Search for the cell housing the specified text and yield its (X, Y) center coordinate. 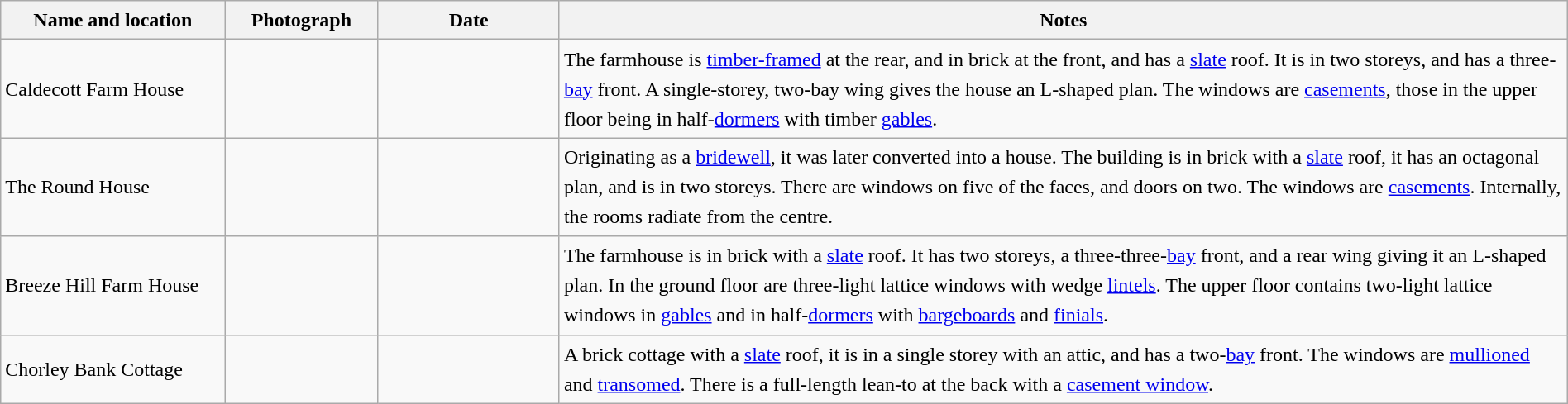
Caldecott Farm House (112, 89)
Breeze Hill Farm House (112, 286)
Notes (1064, 20)
Name and location (112, 20)
Chorley Bank Cottage (112, 368)
The Round House (112, 187)
Photograph (301, 20)
Date (468, 20)
